Identify which cell holds the provided text, then report its (x, y) central coordinate. 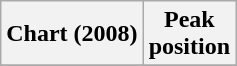
Chart (2008) (72, 34)
Peakposition (189, 34)
